From the cell containing the given text, extract its center point as [X, Y] coordinate. 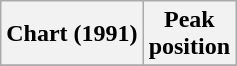
Chart (1991) [72, 34]
Peakposition [189, 34]
